Identify which cell holds the provided text, then report its (X, Y) central coordinate. 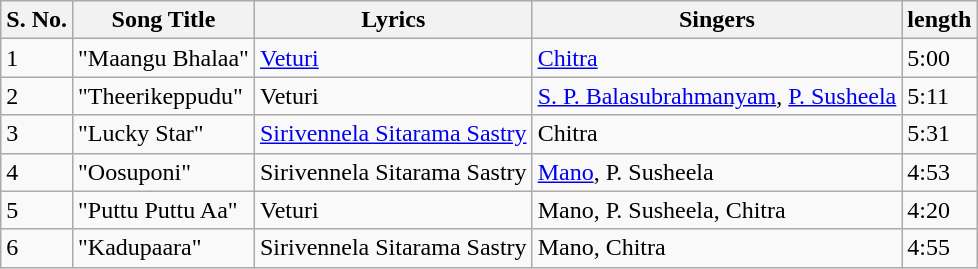
5:31 (940, 134)
2 (37, 96)
Mano, P. Susheela (717, 172)
length (940, 20)
Song Title (163, 20)
3 (37, 134)
6 (37, 248)
5 (37, 210)
"Theerikeppudu" (163, 96)
4:53 (940, 172)
5:00 (940, 58)
"Puttu Puttu Aa" (163, 210)
"Kadupaara" (163, 248)
4:55 (940, 248)
"Oosuponi" (163, 172)
"Lucky Star" (163, 134)
Singers (717, 20)
S. P. Balasubrahmanyam, P. Susheela (717, 96)
Lyrics (393, 20)
5:11 (940, 96)
S. No. (37, 20)
Mano, P. Susheela, Chitra (717, 210)
"Maangu Bhalaa" (163, 58)
4 (37, 172)
4:20 (940, 210)
Mano, Chitra (717, 248)
1 (37, 58)
